For the text-containing cell, return its midpoint in [x, y] coordinate format. 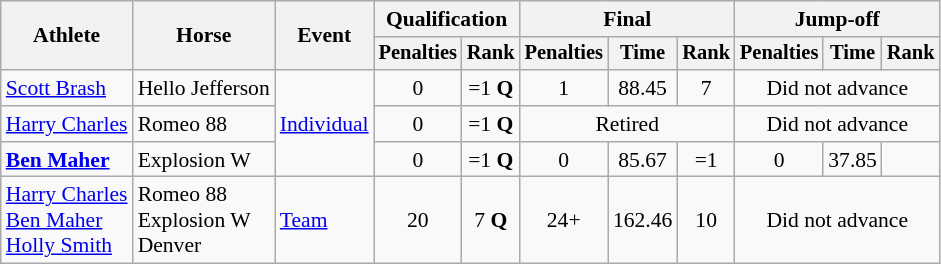
Team [324, 220]
Hello Jefferson [204, 88]
Romeo 88Explosion W Denver [204, 220]
Qualification [447, 19]
Ben Maher [67, 160]
85.67 [642, 160]
Athlete [67, 36]
7 Q [491, 220]
20 [418, 220]
88.45 [642, 88]
24+ [564, 220]
Event [324, 36]
Romeo 88 [204, 124]
Retired [628, 124]
Harry Charles [67, 124]
Harry CharlesBen MaherHolly Smith [67, 220]
Final [628, 19]
Jump-off [838, 19]
1 [564, 88]
162.46 [642, 220]
10 [706, 220]
Individual [324, 124]
Scott Brash [67, 88]
=1 [706, 160]
37.85 [852, 160]
7 [706, 88]
Explosion W [204, 160]
Horse [204, 36]
